Output the (x, y) coordinate of the center of the cell containing the given text.  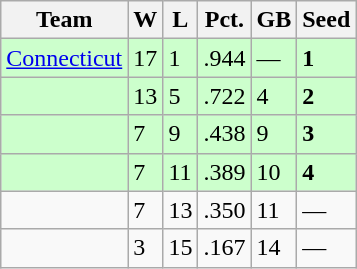
.944 (224, 58)
L (180, 20)
Pct. (224, 20)
Team (64, 20)
10 (274, 172)
GB (274, 20)
Seed (326, 20)
5 (180, 96)
.722 (224, 96)
.438 (224, 134)
.167 (224, 248)
Connecticut (64, 58)
.350 (224, 210)
17 (146, 58)
.389 (224, 172)
15 (180, 248)
2 (326, 96)
W (146, 20)
14 (274, 248)
